Extract the [X, Y] coordinate from the center of the cell holding the provided text.  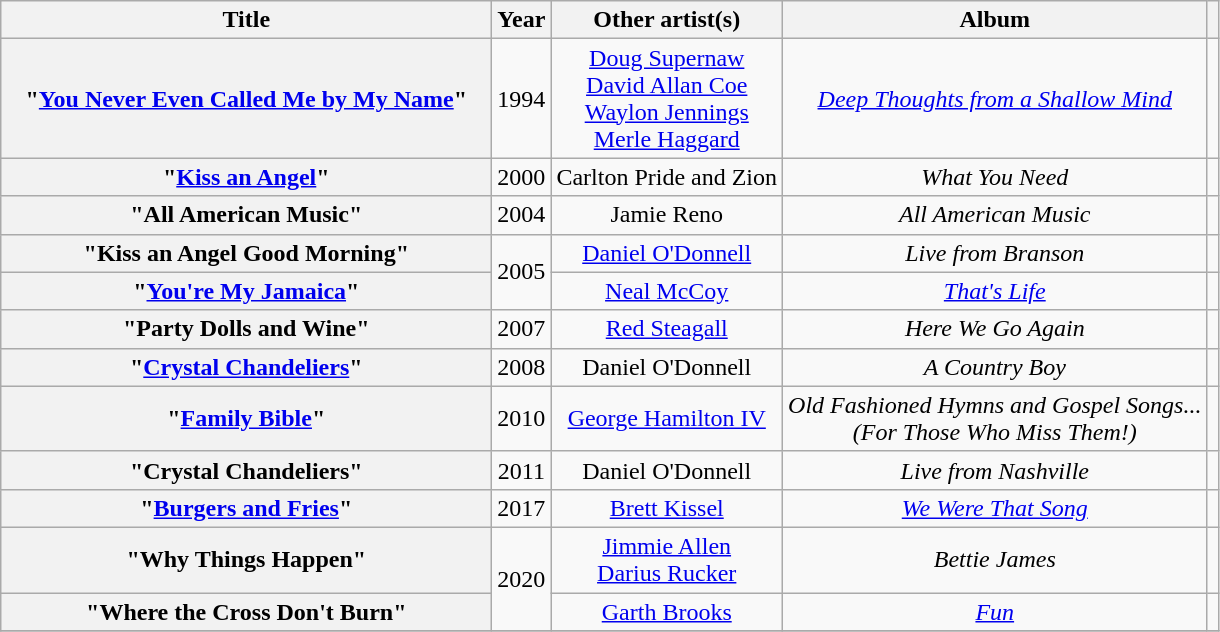
2004 [522, 215]
Jimmie AllenDarius Rucker [667, 560]
Deep Thoughts from a Shallow Mind [995, 98]
Live from Nashville [995, 470]
Album [995, 20]
2020 [522, 578]
Bettie James [995, 560]
Fun [995, 611]
"All American Music" [246, 215]
Doug SupernawDavid Allan CoeWaylon JenningsMerle Haggard [667, 98]
Year [522, 20]
2008 [522, 367]
"Kiss an Angel Good Morning" [246, 253]
All American Music [995, 215]
Live from Branson [995, 253]
"You Never Even Called Me by My Name" [246, 98]
We Were That Song [995, 508]
2005 [522, 272]
Other artist(s) [667, 20]
2017 [522, 508]
Old Fashioned Hymns and Gospel Songs...(For Those Who Miss Them!) [995, 418]
"Family Bible" [246, 418]
1994 [522, 98]
"You're My Jamaica" [246, 291]
"Kiss an Angel" [246, 177]
That's Life [995, 291]
George Hamilton IV [667, 418]
Neal McCoy [667, 291]
Title [246, 20]
Carlton Pride and Zion [667, 177]
"Party Dolls and Wine" [246, 329]
"Where the Cross Don't Burn" [246, 611]
A Country Boy [995, 367]
2000 [522, 177]
Red Steagall [667, 329]
Jamie Reno [667, 215]
2011 [522, 470]
Garth Brooks [667, 611]
"Burgers and Fries" [246, 508]
Brett Kissel [667, 508]
"Why Things Happen" [246, 560]
2007 [522, 329]
What You Need [995, 177]
Here We Go Again [995, 329]
2010 [522, 418]
